Output the [x, y] coordinate of the center of the cell containing the given text.  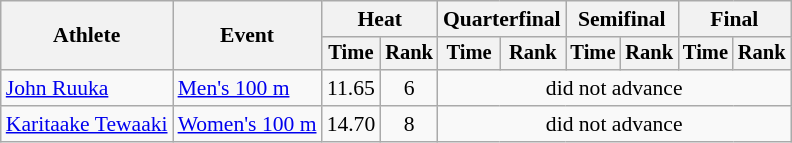
Heat [380, 19]
John Ruuka [87, 88]
6 [409, 88]
Men's 100 m [248, 88]
Athlete [87, 36]
Quarterfinal [502, 19]
Semifinal [622, 19]
Event [248, 36]
11.65 [352, 88]
Karitaake Tewaaki [87, 124]
Women's 100 m [248, 124]
Final [734, 19]
8 [409, 124]
14.70 [352, 124]
